Detect which cell encompasses the target text, then output its (X, Y) center coordinate. 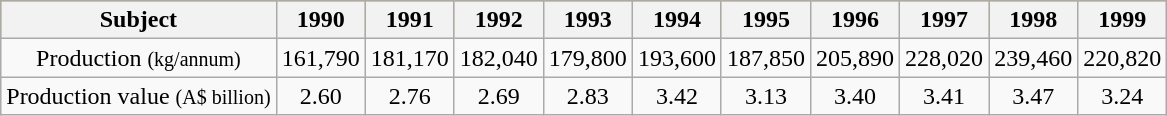
2.60 (320, 96)
3.40 (854, 96)
3.41 (944, 96)
228,020 (944, 58)
1996 (854, 20)
3.42 (676, 96)
1990 (320, 20)
239,460 (1034, 58)
1997 (944, 20)
161,790 (320, 58)
220,820 (1122, 58)
205,890 (854, 58)
2.69 (498, 96)
181,170 (410, 58)
3.13 (766, 96)
2.83 (588, 96)
1992 (498, 20)
3.47 (1034, 96)
182,040 (498, 58)
Subject (138, 20)
187,850 (766, 58)
1991 (410, 20)
3.24 (1122, 96)
1998 (1034, 20)
1994 (676, 20)
193,600 (676, 58)
Production value (A$ billion) (138, 96)
1993 (588, 20)
1995 (766, 20)
179,800 (588, 58)
Production (kg/annum) (138, 58)
2.76 (410, 96)
1999 (1122, 20)
